Scan for the cell matching the given text and deliver its (x, y) coordinate at center. 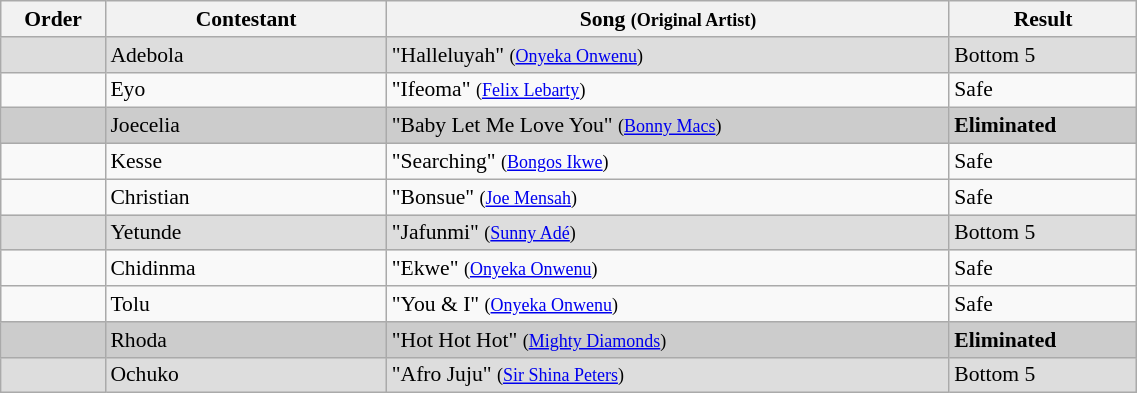
Chidinma (246, 269)
Eyo (246, 90)
"Baby Let Me Love You" (Bonny Macs) (668, 126)
Yetunde (246, 233)
"Ifeoma" (Felix Lebarty) (668, 90)
Adebola (246, 55)
"Ekwe" (Onyeka Onwenu) (668, 269)
Joecelia (246, 126)
Result (1043, 19)
Rhoda (246, 340)
Song (Original Artist) (668, 19)
Kesse (246, 162)
"Bonsue" (Joe Mensah) (668, 197)
"Afro Juju" (Sir Shina Peters) (668, 375)
Ochuko (246, 375)
Order (54, 19)
"Jafunmi" (Sunny Adé) (668, 233)
"Hot Hot Hot" (Mighty Diamonds) (668, 340)
Contestant (246, 19)
"You & I" (Onyeka Onwenu) (668, 304)
"Searching" (Bongos Ikwe) (668, 162)
Tolu (246, 304)
Christian (246, 197)
"Halleluyah" (Onyeka Onwenu) (668, 55)
